From the cell containing the given text, extract its center point as [X, Y] coordinate. 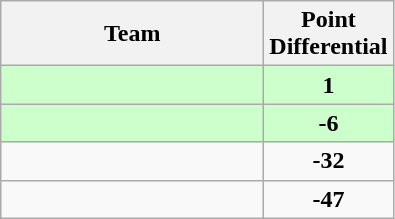
Point Differential [328, 34]
Team [132, 34]
-32 [328, 161]
-6 [328, 123]
1 [328, 85]
-47 [328, 199]
